Pinpoint the cell where the given text exists, returning its (X, Y) midpoint coordinate. 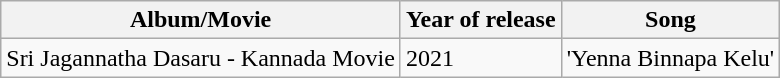
Year of release (480, 20)
Song (670, 20)
Sri Jagannatha Dasaru - Kannada Movie (201, 58)
'Yenna Binnapa Kelu' (670, 58)
Album/Movie (201, 20)
2021 (480, 58)
